Locate the cell with the specified text and output its (x, y) center coordinate. 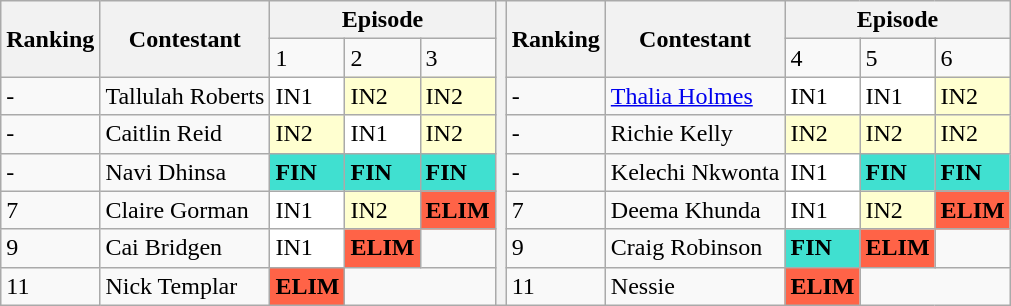
Deema Khunda (695, 210)
3 (458, 58)
4 (822, 58)
Thalia Holmes (695, 96)
6 (972, 58)
2 (382, 58)
Tallulah Roberts (185, 96)
Nessie (695, 286)
Kelechi Nkwonta (695, 172)
Navi Dhinsa (185, 172)
Claire Gorman (185, 210)
Cai Bridgen (185, 248)
Nick Templar (185, 286)
Richie Kelly (695, 134)
Craig Robinson (695, 248)
5 (898, 58)
Caitlin Reid (185, 134)
1 (308, 58)
